From the cell containing the given text, extract its center point as (X, Y) coordinate. 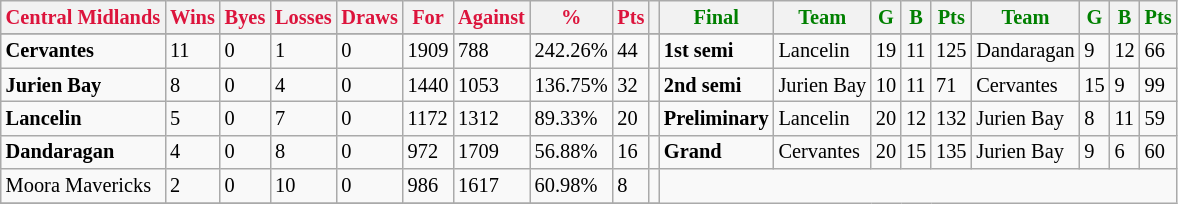
Final (716, 17)
788 (492, 51)
Against (492, 17)
% (572, 17)
Losses (303, 17)
972 (428, 152)
Grand (716, 152)
6 (1125, 152)
19 (886, 51)
Preliminary (716, 118)
2nd semi (716, 85)
986 (428, 186)
59 (1158, 118)
32 (630, 85)
1617 (492, 186)
1 (303, 51)
132 (951, 118)
125 (951, 51)
1172 (428, 118)
60.98% (572, 186)
Central Midlands (83, 17)
Draws (369, 17)
135 (951, 152)
1312 (492, 118)
1st semi (716, 51)
Moora Mavericks (83, 186)
Wins (192, 17)
1440 (428, 85)
1053 (492, 85)
66 (1158, 51)
136.75% (572, 85)
242.26% (572, 51)
99 (1158, 85)
1709 (492, 152)
5 (192, 118)
2 (192, 186)
Byes (245, 17)
44 (630, 51)
71 (951, 85)
89.33% (572, 118)
7 (303, 118)
56.88% (572, 152)
For (428, 17)
60 (1158, 152)
16 (630, 152)
1909 (428, 51)
